Provide the [x, y] coordinate of the cell's center where the given text is located.  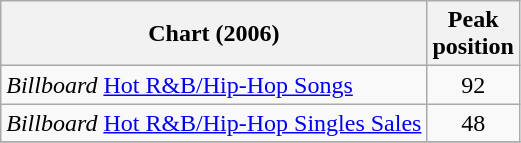
Chart (2006) [214, 34]
48 [473, 123]
Peakposition [473, 34]
92 [473, 85]
Billboard Hot R&B/Hip-Hop Songs [214, 85]
Billboard Hot R&B/Hip-Hop Singles Sales [214, 123]
